From the cell containing the given text, extract its center point as [x, y] coordinate. 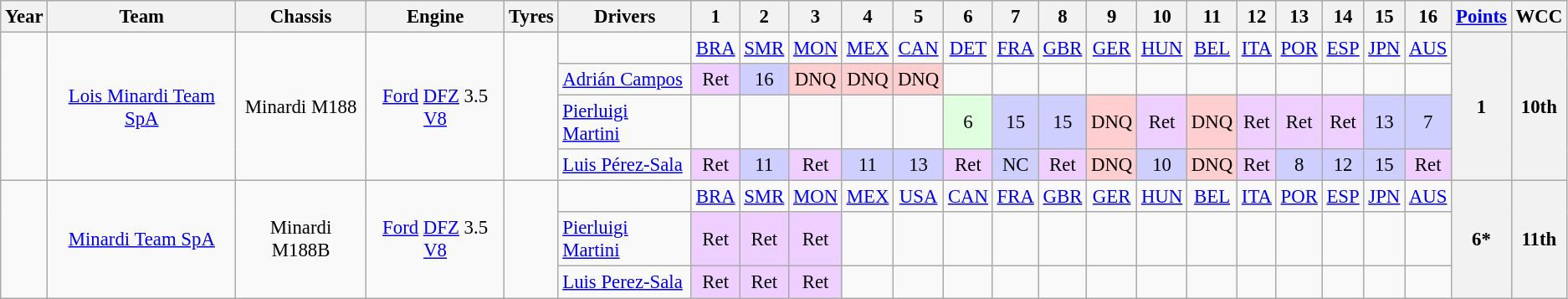
14 [1343, 17]
4 [867, 17]
Luis Perez-Sala [625, 282]
6* [1481, 240]
Drivers [625, 17]
Year [24, 17]
WCC [1539, 17]
3 [816, 17]
Lois Minardi Team SpA [142, 107]
Minardi Team SpA [142, 240]
USA [919, 197]
Chassis [301, 17]
DET [969, 49]
Minardi M188B [301, 240]
5 [919, 17]
Team [142, 17]
NC [1016, 165]
9 [1112, 17]
Points [1481, 17]
Minardi M188 [301, 107]
Engine [435, 17]
2 [765, 17]
Tyres [531, 17]
Luis Pérez-Sala [625, 165]
11th [1539, 240]
Adrián Campos [625, 80]
10th [1539, 107]
